Scan for the cell matching the given text and deliver its [X, Y] coordinate at center. 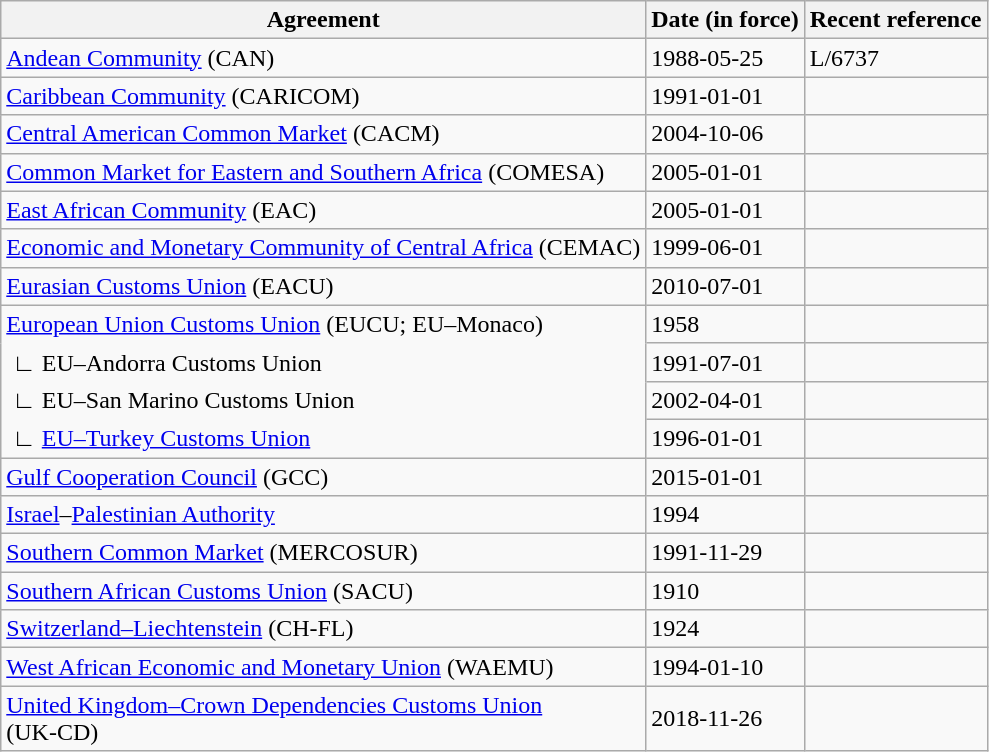
1999-06-01 [726, 248]
2002-04-01 [726, 400]
1991-07-01 [726, 362]
1996-01-01 [726, 438]
∟ EU–Andorra Customs Union [324, 362]
European Union Customs Union (EUCU; EU–Monaco) [324, 324]
∟ EU–Turkey Customs Union [324, 438]
West African Economic and Monetary Union (WAEMU) [324, 667]
L/6737 [896, 58]
Common Market for Eastern and Southern Africa (COMESA) [324, 172]
Southern African Customs Union (SACU) [324, 591]
1924 [726, 629]
Date (in force) [726, 20]
Caribbean Community (CARICOM) [324, 96]
East African Community (EAC) [324, 210]
1991-11-29 [726, 553]
United Kingdom–Crown Dependencies Customs Union(UK-CD) [324, 718]
Economic and Monetary Community of Central Africa (CEMAC) [324, 248]
1988-05-25 [726, 58]
1958 [726, 324]
1994-01-10 [726, 667]
Switzerland–Liechtenstein (CH-FL) [324, 629]
Recent reference [896, 20]
Eurasian Customs Union (EACU) [324, 286]
Southern Common Market (MERCOSUR) [324, 553]
2018-11-26 [726, 718]
Israel–Palestinian Authority [324, 515]
Gulf Cooperation Council (GCC) [324, 477]
Central American Common Market (CACM) [324, 134]
Andean Community (CAN) [324, 58]
2010-07-01 [726, 286]
1994 [726, 515]
∟ EU–San Marino Customs Union [324, 400]
1910 [726, 591]
Agreement [324, 20]
2015-01-01 [726, 477]
2004-10-06 [726, 134]
1991-01-01 [726, 96]
